Scan for the cell matching the given text and deliver its (X, Y) coordinate at center. 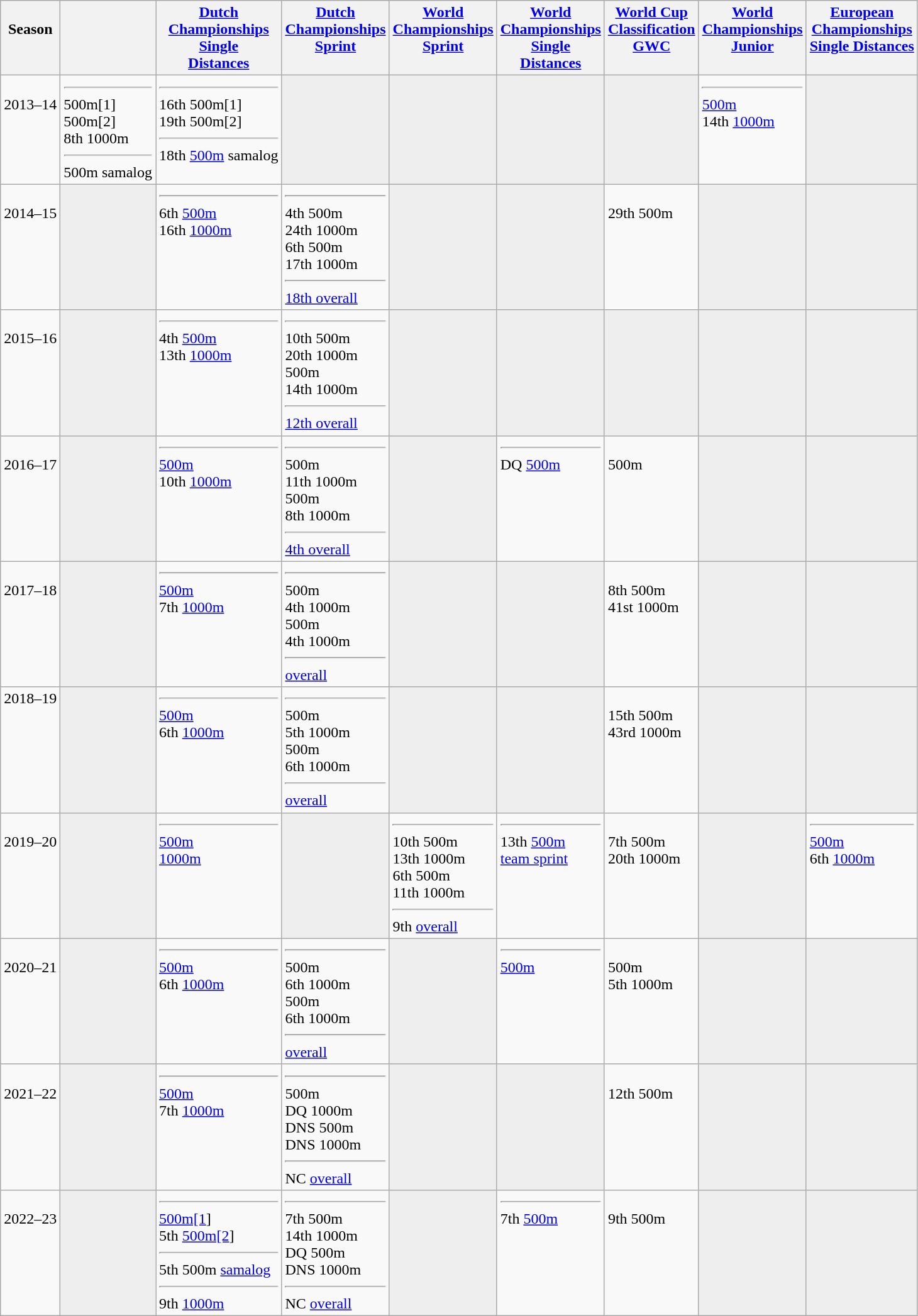
29th 500m (651, 247)
500m[1] 500m[2] 8th 1000m 500m samalog (108, 129)
2013–14 (30, 129)
7th 500m 20th 1000m (651, 875)
500m 5th 1000m 500m 6th 1000m overall (336, 750)
2018–19 (30, 750)
6th 500m 16th 1000m (219, 247)
500m 6th 1000m 500m 6th 1000m overall (336, 1001)
500m 11th 1000m 500m 8th 1000m 4th overall (336, 498)
2021–22 (30, 1127)
500m 10th 1000m (219, 498)
DQ 500m (551, 498)
7th 500m 14th 1000m DQ 500m DNS 1000m NC overall (336, 1253)
Dutch Championships Single Distances (219, 38)
500m 14th 1000m (752, 129)
13th 500m team sprint (551, 875)
15th 500m 43rd 1000m (651, 750)
7th 500m (551, 1253)
500m 4th 1000m 500m 4th 1000m overall (336, 624)
World Cup Classification GWC (651, 38)
World Championships Junior (752, 38)
9th 500m (651, 1253)
10th 500m 13th 1000m 6th 500m 11th 1000m 9th overall (443, 875)
2017–18 (30, 624)
500m[1] 5th 500m[2] 5th 500m samalog 9th 1000m (219, 1253)
500m 1000m (219, 875)
Dutch Championships Sprint (336, 38)
10th 500m 20th 1000m 500m 14th 1000m 12th overall (336, 373)
500m 5th 1000m (651, 1001)
Season (30, 38)
12th 500m (651, 1127)
4th 500m 24th 1000m 6th 500m 17th 1000m 18th overall (336, 247)
European Championships Single Distances (861, 38)
2015–16 (30, 373)
2019–20 (30, 875)
4th 500m 13th 1000m (219, 373)
2016–17 (30, 498)
World Championships Sprint (443, 38)
500m DQ 1000m DNS 500m DNS 1000m NC overall (336, 1127)
2020–21 (30, 1001)
2022–23 (30, 1253)
World Championships Single Distances (551, 38)
16th 500m[1] 19th 500m[2] 18th 500m samalog (219, 129)
2014–15 (30, 247)
8th 500m 41st 1000m (651, 624)
